Return the [X, Y] coordinate for the center point of the cell that contains the specified text.  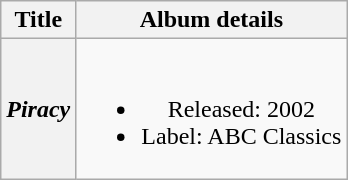
Released: 2002Label: ABC Classics [212, 109]
Title [38, 20]
Piracy [38, 109]
Album details [212, 20]
